Extract the [X, Y] coordinate from the center of the cell holding the provided text.  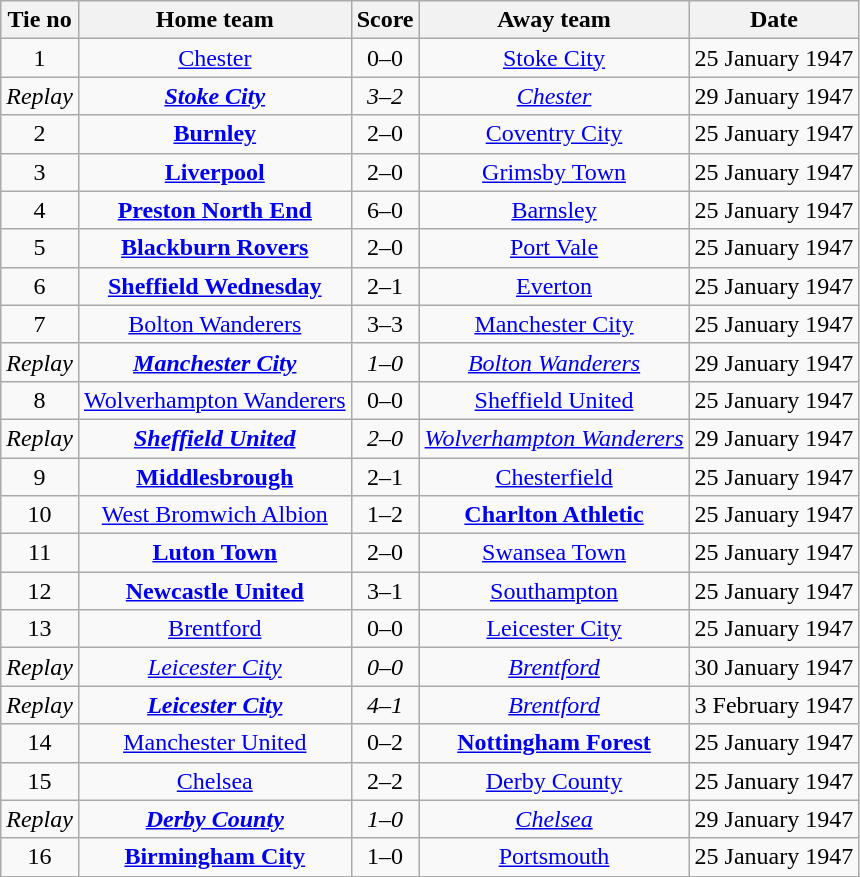
Burnley [214, 134]
Newcastle United [214, 591]
Blackburn Rovers [214, 248]
Port Vale [554, 248]
Luton Town [214, 553]
0–2 [385, 743]
3–2 [385, 96]
Coventry City [554, 134]
3 [40, 172]
Portsmouth [554, 857]
Everton [554, 286]
Nottingham Forest [554, 743]
Liverpool [214, 172]
2–2 [385, 781]
14 [40, 743]
Chesterfield [554, 477]
1 [40, 58]
Barnsley [554, 210]
7 [40, 324]
Birmingham City [214, 857]
16 [40, 857]
2 [40, 134]
10 [40, 515]
6 [40, 286]
1–2 [385, 515]
4 [40, 210]
Southampton [554, 591]
Date [774, 20]
3–1 [385, 591]
5 [40, 248]
Score [385, 20]
Home team [214, 20]
9 [40, 477]
3 February 1947 [774, 705]
6–0 [385, 210]
Sheffield Wednesday [214, 286]
12 [40, 591]
4–1 [385, 705]
Middlesbrough [214, 477]
Grimsby Town [554, 172]
13 [40, 629]
Preston North End [214, 210]
Charlton Athletic [554, 515]
3–3 [385, 324]
Tie no [40, 20]
30 January 1947 [774, 667]
15 [40, 781]
West Bromwich Albion [214, 515]
Swansea Town [554, 553]
Away team [554, 20]
Manchester United [214, 743]
8 [40, 400]
11 [40, 553]
